Detect which cell encompasses the target text, then output its [X, Y] center coordinate. 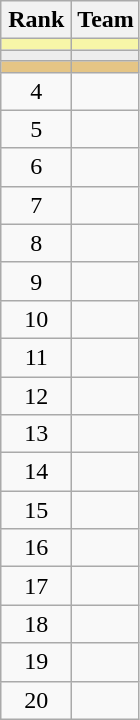
4 [36, 91]
10 [36, 319]
15 [36, 510]
12 [36, 395]
17 [36, 586]
Team [106, 20]
5 [36, 129]
9 [36, 281]
19 [36, 662]
13 [36, 434]
8 [36, 243]
11 [36, 357]
20 [36, 700]
Rank [36, 20]
7 [36, 205]
16 [36, 548]
6 [36, 167]
18 [36, 624]
14 [36, 472]
